Return [x, y] of the center of cell containing provided text 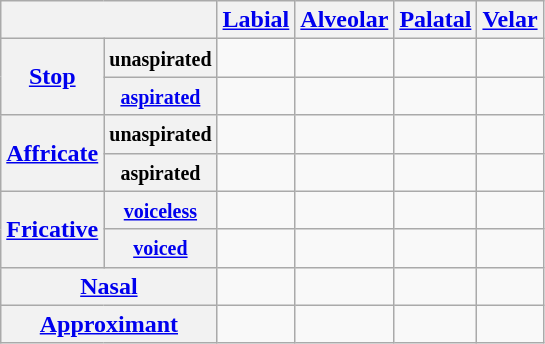
voiceless [160, 210]
Affricate [52, 153]
Alveolar [344, 20]
Palatal [436, 20]
voiced [160, 248]
Labial [256, 20]
Stop [52, 77]
Fricative [52, 229]
Nasal [109, 286]
Velar [510, 20]
Approximant [109, 324]
